Locate the cell with the specified text and output its [x, y] center coordinate. 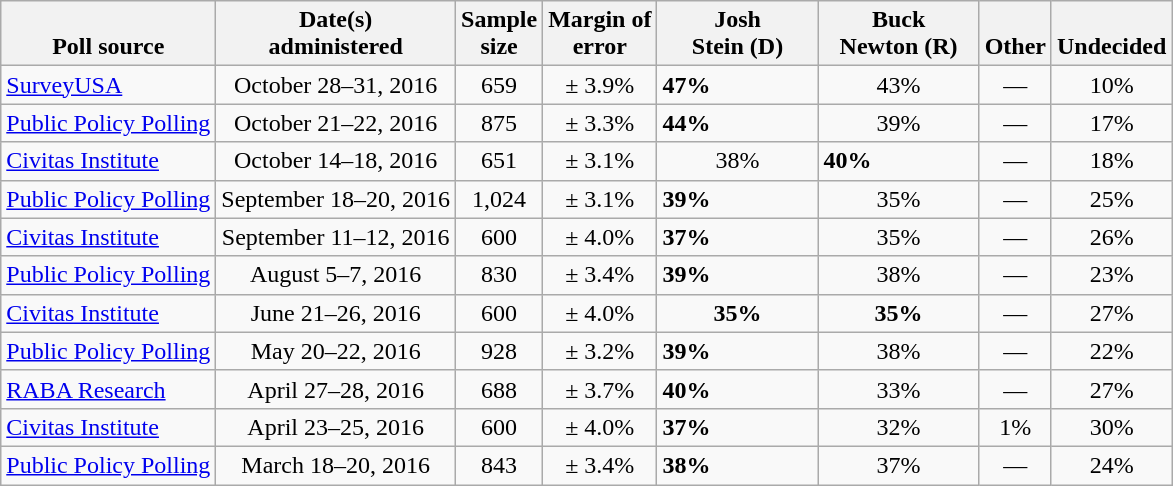
830 [500, 275]
October 21–22, 2016 [336, 123]
22% [1111, 351]
April 27–28, 2016 [336, 389]
± 3.3% [600, 123]
18% [1111, 161]
32% [898, 427]
Other [1015, 34]
47% [738, 85]
April 23–25, 2016 [336, 427]
1,024 [500, 199]
659 [500, 85]
17% [1111, 123]
June 21–26, 2016 [336, 313]
24% [1111, 465]
843 [500, 465]
RABA Research [108, 389]
October 14–18, 2016 [336, 161]
September 18–20, 2016 [336, 199]
44% [738, 123]
928 [500, 351]
33% [898, 389]
BuckNewton (R) [898, 34]
Samplesize [500, 34]
Date(s)administered [336, 34]
October 28–31, 2016 [336, 85]
30% [1111, 427]
Poll source [108, 34]
26% [1111, 237]
25% [1111, 199]
± 3.2% [600, 351]
875 [500, 123]
May 20–22, 2016 [336, 351]
688 [500, 389]
September 11–12, 2016 [336, 237]
August 5–7, 2016 [336, 275]
SurveyUSA [108, 85]
43% [898, 85]
1% [1015, 427]
23% [1111, 275]
Margin oferror [600, 34]
651 [500, 161]
March 18–20, 2016 [336, 465]
10% [1111, 85]
± 3.9% [600, 85]
± 3.7% [600, 389]
JoshStein (D) [738, 34]
Undecided [1111, 34]
